Search for the cell housing the specified text and yield its (X, Y) center coordinate. 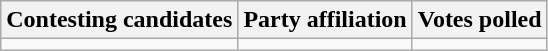
Party affiliation (325, 20)
Contesting candidates (120, 20)
Votes polled (480, 20)
